Detect which cell encompasses the target text, then output its (X, Y) center coordinate. 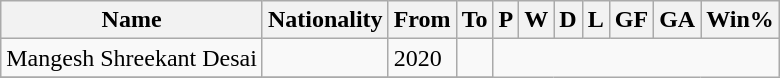
L (596, 20)
GF (631, 20)
Win% (740, 20)
W (536, 20)
Mangesh Shreekant Desai (132, 58)
2020 (422, 58)
Name (132, 20)
From (422, 20)
D (568, 20)
Nationality (325, 20)
To (474, 20)
P (506, 20)
GA (678, 20)
